Return (x, y) of the center of cell containing provided text 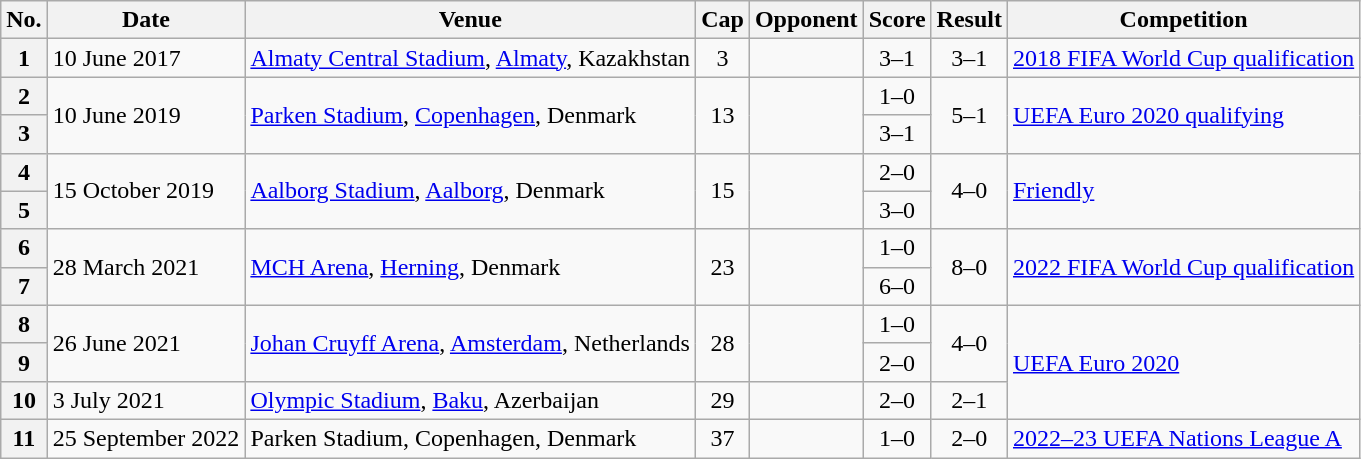
Venue (470, 20)
UEFA Euro 2020 qualifying (1183, 115)
Score (897, 20)
Date (146, 20)
Aalborg Stadium, Aalborg, Denmark (470, 191)
Cap (723, 20)
8–0 (969, 267)
6–0 (897, 286)
9 (24, 362)
Almaty Central Stadium, Almaty, Kazakhstan (470, 58)
8 (24, 324)
3–0 (897, 210)
Friendly (1183, 191)
Competition (1183, 20)
2–1 (969, 400)
MCH Arena, Herning, Denmark (470, 267)
Opponent (806, 20)
2 (24, 96)
37 (723, 438)
29 (723, 400)
UEFA Euro 2020 (1183, 362)
25 September 2022 (146, 438)
15 (723, 191)
28 (723, 343)
28 March 2021 (146, 267)
3 July 2021 (146, 400)
6 (24, 248)
23 (723, 267)
5 (24, 210)
10 June 2017 (146, 58)
10 June 2019 (146, 115)
10 (24, 400)
26 June 2021 (146, 343)
2022–23 UEFA Nations League A (1183, 438)
15 October 2019 (146, 191)
13 (723, 115)
2018 FIFA World Cup qualification (1183, 58)
Result (969, 20)
Johan Cruyff Arena, Amsterdam, Netherlands (470, 343)
2022 FIFA World Cup qualification (1183, 267)
7 (24, 286)
1 (24, 58)
5–1 (969, 115)
4 (24, 172)
Olympic Stadium, Baku, Azerbaijan (470, 400)
11 (24, 438)
No. (24, 20)
